Locate the cell with the specified text and output its (x, y) center coordinate. 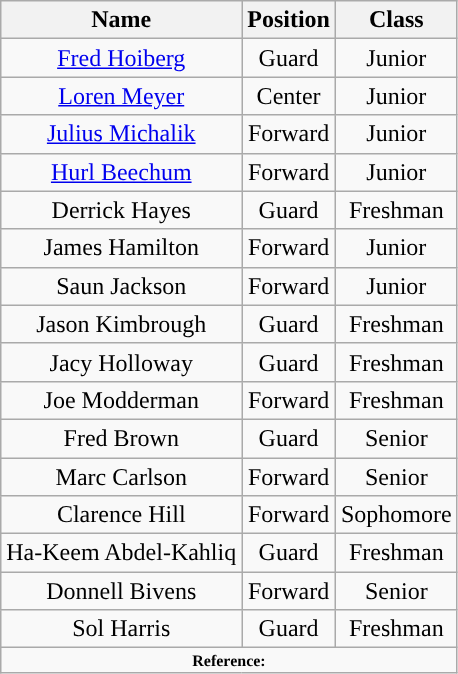
Class (396, 20)
Saun Jackson (122, 286)
Sol Harris (122, 629)
Marc Carlson (122, 477)
Jacy Holloway (122, 362)
James Hamilton (122, 248)
Reference: (229, 660)
Loren Meyer (122, 96)
Joe Modderman (122, 400)
Julius Michalik (122, 134)
Name (122, 20)
Sophomore (396, 515)
Jason Kimbrough (122, 324)
Derrick Hayes (122, 210)
Center (289, 96)
Fred Brown (122, 438)
Donnell Bivens (122, 591)
Fred Hoiberg (122, 58)
Position (289, 20)
Ha-Keem Abdel-Kahliq (122, 553)
Clarence Hill (122, 515)
Hurl Beechum (122, 172)
